Find where the given text appears and provide that cell's center as (x, y) coordinate. 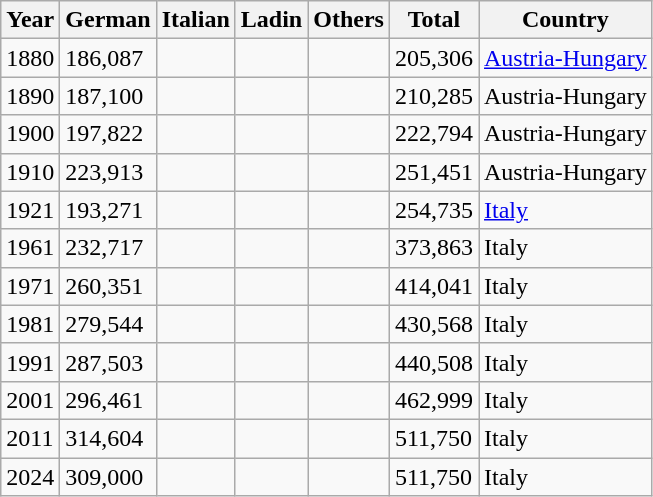
260,351 (108, 286)
Total (434, 20)
187,100 (108, 96)
1910 (30, 172)
430,568 (434, 324)
287,503 (108, 362)
296,461 (108, 400)
373,863 (434, 248)
German (108, 20)
254,735 (434, 210)
440,508 (434, 362)
1981 (30, 324)
Ladin (271, 20)
193,271 (108, 210)
1961 (30, 248)
314,604 (108, 438)
251,451 (434, 172)
Italian (196, 20)
205,306 (434, 58)
Year (30, 20)
210,285 (434, 96)
414,041 (434, 286)
1890 (30, 96)
222,794 (434, 134)
1971 (30, 286)
1921 (30, 210)
309,000 (108, 477)
462,999 (434, 400)
232,717 (108, 248)
2024 (30, 477)
1900 (30, 134)
Others (349, 20)
223,913 (108, 172)
2001 (30, 400)
279,544 (108, 324)
Country (565, 20)
1991 (30, 362)
1880 (30, 58)
186,087 (108, 58)
2011 (30, 438)
197,822 (108, 134)
